Provide the (X, Y) coordinate of the cell's center where the given text is located.  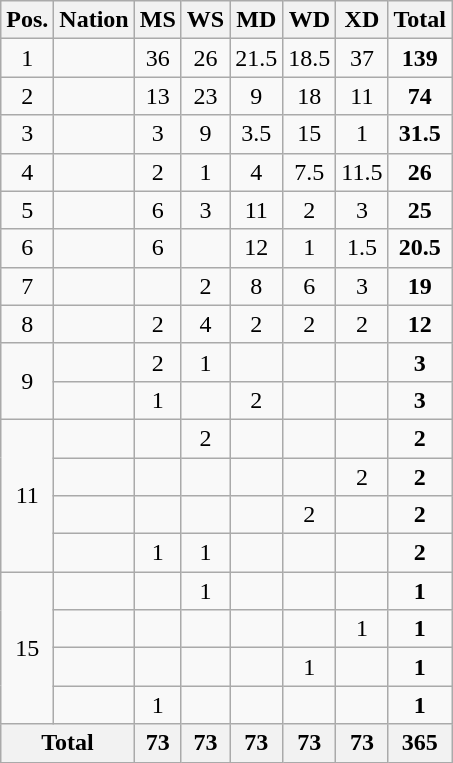
18.5 (310, 58)
36 (158, 58)
1.5 (362, 248)
31.5 (420, 134)
7 (28, 286)
37 (362, 58)
MD (256, 20)
WD (310, 20)
365 (420, 743)
18 (310, 96)
25 (420, 210)
21.5 (256, 58)
Pos. (28, 20)
7.5 (310, 172)
3.5 (256, 134)
19 (420, 286)
Nation (94, 20)
MS (158, 20)
XD (362, 20)
74 (420, 96)
5 (28, 210)
139 (420, 58)
23 (205, 96)
11.5 (362, 172)
20.5 (420, 248)
WS (205, 20)
13 (158, 96)
